From the cell containing the given text, extract its center point as (X, Y) coordinate. 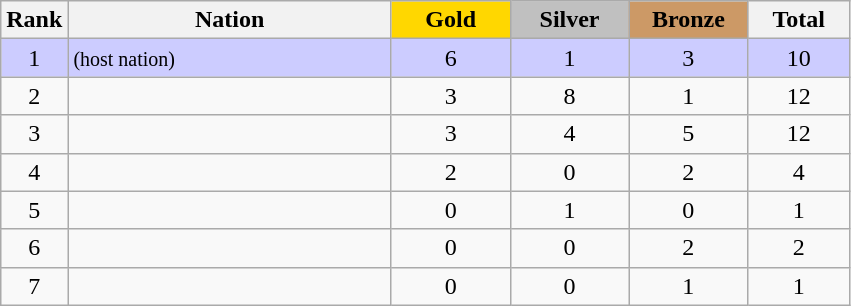
Rank (34, 20)
7 (34, 286)
Nation (230, 20)
Bronze (688, 20)
Total (799, 20)
Gold (450, 20)
8 (570, 96)
(host nation) (230, 58)
Silver (570, 20)
10 (799, 58)
